For the text-containing cell, return its midpoint in (x, y) coordinate format. 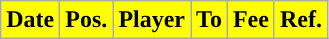
Fee (250, 20)
Pos. (86, 20)
Date (30, 20)
Player (152, 20)
Ref. (300, 20)
To (210, 20)
